Locate the cell with the specified text and output its [x, y] center coordinate. 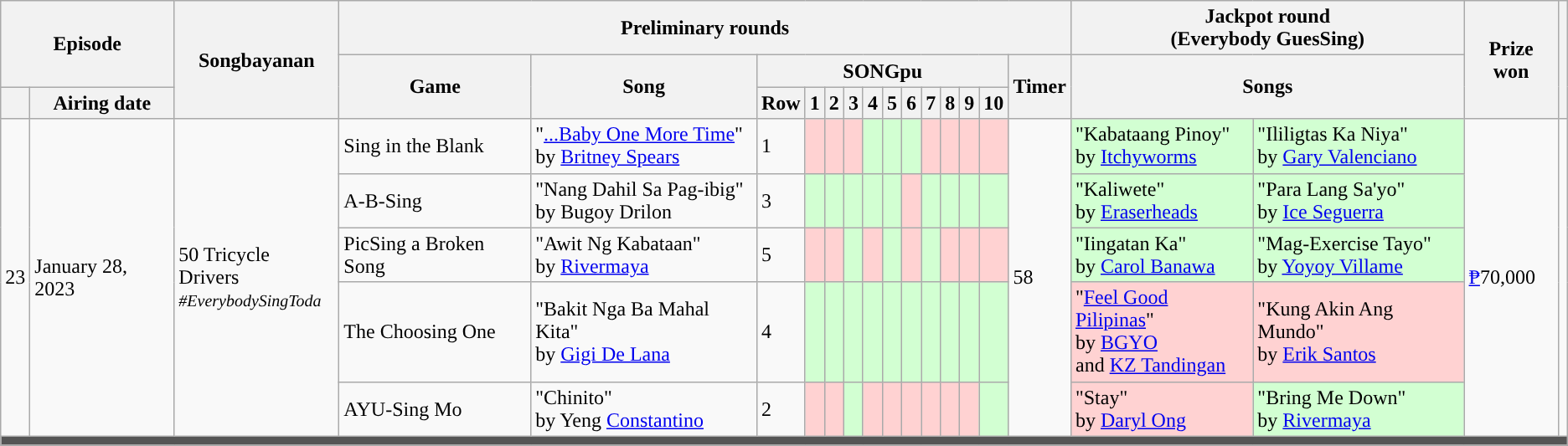
Songs [1267, 87]
Airing date [102, 103]
Row [781, 103]
"Bakit Nga Ba Mahal Kita"by Gigi De Lana [644, 331]
8 [950, 103]
"Bring Me Down"by Rivermaya [1359, 408]
Song [644, 87]
"Mag-Exercise Tayo"by Yoyoy Villame [1359, 254]
Game [436, 87]
"Feel Good Pilipinas"by BGYO and KZ Tandingan [1161, 331]
Prize won [1511, 60]
AYU-Sing Mo [436, 408]
"Kung Akin Ang Mundo"by Erik Santos [1359, 331]
January 28, 2023 [102, 278]
"...Baby One More Time"by Britney Spears [644, 146]
6 [911, 103]
Songbayanan [256, 60]
Jackpot round(Everybody GuesSing) [1267, 28]
PicSing a Broken Song [436, 254]
7 [931, 103]
A-B-Sing [436, 201]
Preliminary rounds [705, 28]
"Para Lang Sa'yo"by Ice Seguerra [1359, 201]
Timer [1040, 87]
Episode [87, 44]
"Iingatan Ka"by Carol Banawa [1161, 254]
"Kaliwete"by Eraserheads [1161, 201]
"Ililigtas Ka Niya"by Gary Valenciano [1359, 146]
"Chinito"by Yeng Constantino [644, 408]
9 [970, 103]
"Nang Dahil Sa Pag-ibig"by Bugoy Drilon [644, 201]
₱70,000 [1511, 278]
SONGpu [882, 71]
"Awit Ng Kabataan"by Rivermaya [644, 254]
10 [993, 103]
58 [1040, 278]
23 [15, 278]
"Stay"by Daryl Ong [1161, 408]
The Choosing One [436, 331]
"Kabataang Pinoy"by Itchyworms [1161, 146]
50 Tricycle Drivers#EverybodySingToda [256, 278]
Sing in the Blank [436, 146]
